Scan for the cell matching the given text and deliver its [X, Y] coordinate at center. 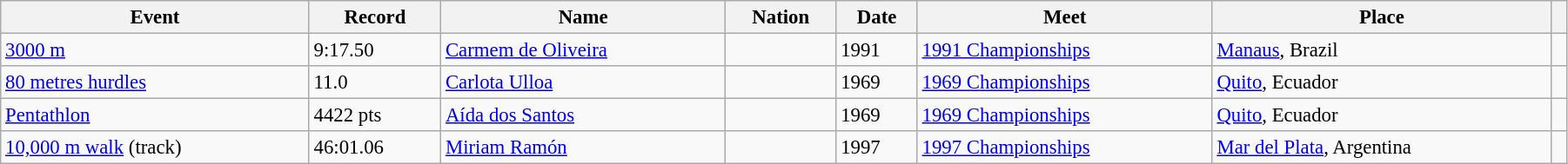
Place [1382, 17]
1991 Championships [1065, 50]
Event [155, 17]
Nation [781, 17]
10,000 m walk (track) [155, 148]
4422 pts [374, 115]
Carmem de Oliveira [583, 50]
Mar del Plata, Argentina [1382, 148]
1997 Championships [1065, 148]
Name [583, 17]
9:17.50 [374, 50]
Pentathlon [155, 115]
1991 [877, 50]
46:01.06 [374, 148]
Meet [1065, 17]
1997 [877, 148]
11.0 [374, 82]
Date [877, 17]
Carlota Ulloa [583, 82]
Manaus, Brazil [1382, 50]
Miriam Ramón [583, 148]
3000 m [155, 50]
Aída dos Santos [583, 115]
Record [374, 17]
80 metres hurdles [155, 82]
